For the text-containing cell, return its midpoint in (x, y) coordinate format. 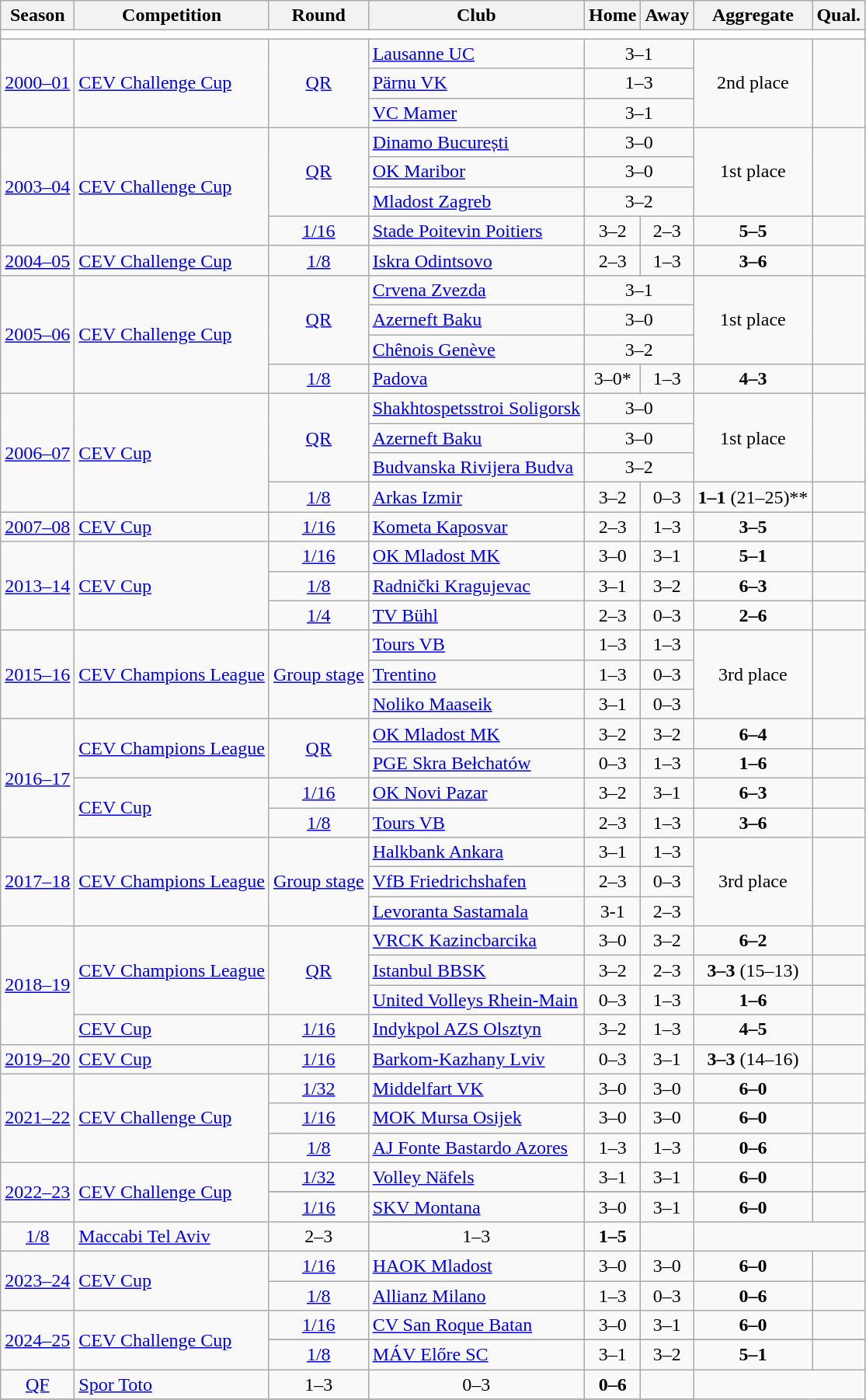
VfB Friedrichshafen (476, 882)
2013–14 (37, 586)
Away (667, 16)
Barkom-Kazhany Lviv (476, 1059)
Season (37, 16)
1–5 (613, 1236)
2015–16 (37, 674)
Crvena Zvezda (476, 290)
2003–04 (37, 186)
1/4 (318, 615)
3–3 (14–16) (753, 1059)
2000–01 (37, 83)
Spor Toto (172, 1384)
Allianz Milano (476, 1295)
Home (613, 16)
Dinamo București (476, 142)
Iskra Odintsovo (476, 260)
MOK Mursa Osijek (476, 1118)
Lausanne UC (476, 54)
2004–05 (37, 260)
AJ Fonte Bastardo Azores (476, 1148)
2007–08 (37, 527)
Levoranta Sastamala (476, 911)
2019–20 (37, 1059)
Trentino (476, 674)
CV San Roque Batan (476, 1325)
6–2 (753, 941)
Chênois Genève (476, 349)
Radnički Kragujevac (476, 586)
QF (37, 1384)
5–5 (753, 231)
Shakhtospetsstroi Soligorsk (476, 409)
2021–22 (37, 1118)
3–5 (753, 527)
2006–07 (37, 453)
TV Bühl (476, 615)
Competition (172, 16)
Istanbul BBSK (476, 970)
Pärnu VK (476, 83)
United Volleys Rhein-Main (476, 1000)
Aggregate (753, 16)
Arkas Izmir (476, 497)
Noliko Maaseik (476, 704)
Maccabi Tel Aviv (172, 1236)
2nd place (753, 83)
Volley Näfels (476, 1177)
Club (476, 16)
Qual. (839, 16)
2022–23 (37, 1192)
2018–19 (37, 985)
1–1 (21–25)** (753, 497)
Stade Poitevin Poitiers (476, 231)
Kometa Kaposvar (476, 527)
2024–25 (37, 1340)
2023–24 (37, 1280)
3–0* (613, 379)
VRCK Kazincbarcika (476, 941)
Halkbank Ankara (476, 852)
MÁV Előre SC (476, 1355)
Mladost Zagreb (476, 201)
SKV Montana (476, 1207)
OK Novi Pazar (476, 792)
2005–06 (37, 334)
2–6 (753, 615)
Padova (476, 379)
3-1 (613, 911)
PGE Skra Bełchatów (476, 763)
Indykpol AZS Olsztyn (476, 1029)
OK Maribor (476, 172)
3–3 (15–13) (753, 970)
4–5 (753, 1029)
HAOK Mladost (476, 1266)
Budvanska Rivijera Budva (476, 468)
Middelfart VK (476, 1088)
2017–18 (37, 882)
2016–17 (37, 778)
VC Mamer (476, 113)
6–4 (753, 733)
4–3 (753, 379)
Round (318, 16)
